Pinpoint the cell where the given text exists, returning its (X, Y) midpoint coordinate. 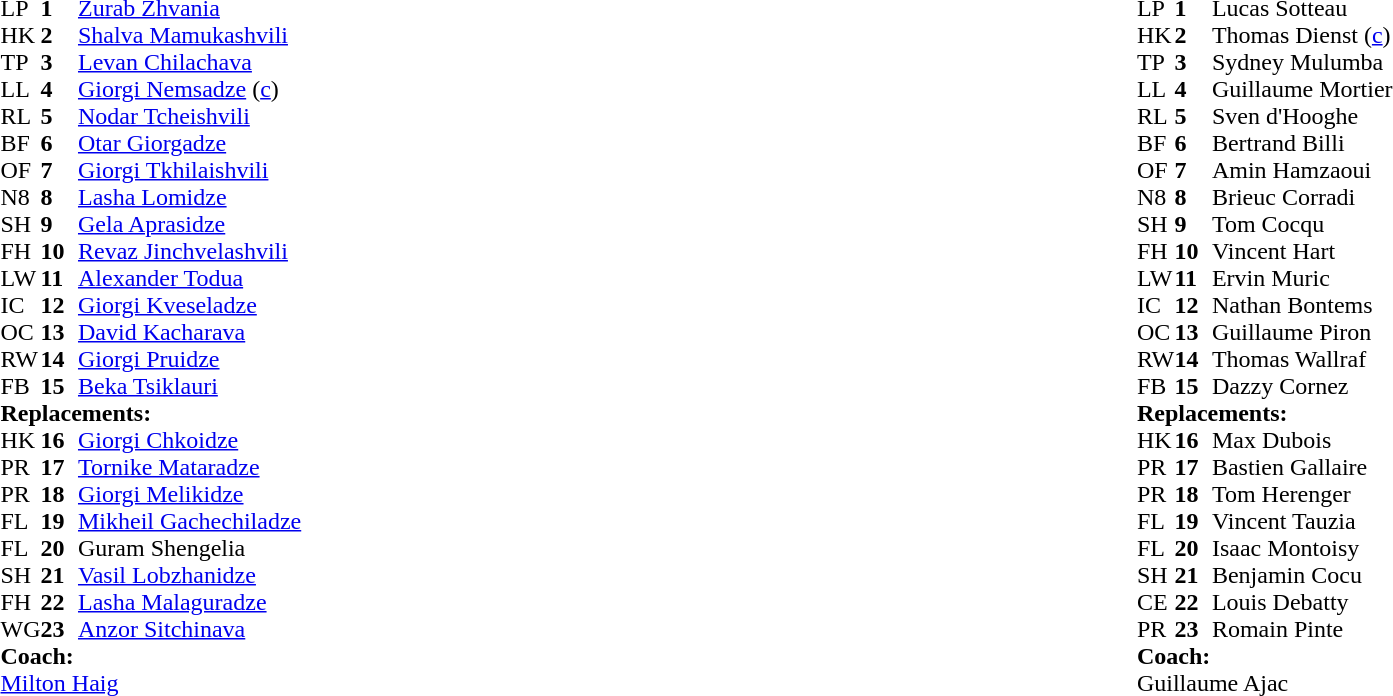
Max Dubois (1302, 440)
Thomas Dienst (c) (1302, 36)
Mikheil Gachechiladze (190, 522)
Benjamin Cocu (1302, 576)
Shalva Mamukashvili (190, 36)
Amin Hamzaoui (1302, 170)
Guram Shengelia (190, 548)
David Kacharava (190, 332)
Romain Pinte (1302, 630)
Tom Herenger (1302, 494)
Thomas Wallraf (1302, 360)
Guillaume Piron (1302, 332)
Vincent Hart (1302, 252)
Giorgi Chkoidze (190, 440)
Otar Giorgadze (190, 144)
Sven d'Hooghe (1302, 116)
Giorgi Melikidze (190, 494)
Bastien Gallaire (1302, 468)
Nodar Tcheishvili (190, 116)
Louis Debatty (1302, 602)
Tom Cocqu (1302, 224)
WG (20, 630)
Levan Chilachava (190, 62)
Tornike Mataradze (190, 468)
Revaz Jinchvelashvili (190, 252)
CE (1156, 602)
Vincent Tauzia (1302, 522)
Guillaume Mortier (1302, 90)
Vasil Lobzhanidze (190, 576)
Anzor Sitchinava (190, 630)
Dazzy Cornez (1302, 386)
Giorgi Tkhilaishvili (190, 170)
Sydney Mulumba (1302, 62)
Alexander Todua (190, 278)
Giorgi Kveseladze (190, 306)
Bertrand Billi (1302, 144)
Brieuc Corradi (1302, 198)
Isaac Montoisy (1302, 548)
Beka Tsiklauri (190, 386)
Lasha Malaguradze (190, 602)
Nathan Bontems (1302, 306)
Gela Aprasidze (190, 224)
Ervin Muric (1302, 278)
Lasha Lomidze (190, 198)
Giorgi Nemsadze (c) (190, 90)
Giorgi Pruidze (190, 360)
